Detect which cell encompasses the target text, then output its (x, y) center coordinate. 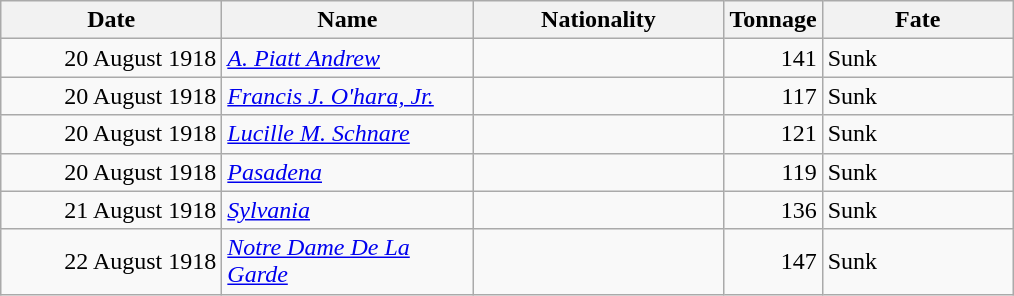
Name (348, 20)
A. Piatt Andrew (348, 58)
136 (773, 210)
Pasadena (348, 172)
Notre Dame De La Garde (348, 262)
22 August 1918 (112, 262)
147 (773, 262)
Francis J. O'hara, Jr. (348, 96)
117 (773, 96)
119 (773, 172)
21 August 1918 (112, 210)
Nationality (598, 20)
Sylvania (348, 210)
121 (773, 134)
141 (773, 58)
Fate (918, 20)
Lucille M. Schnare (348, 134)
Tonnage (773, 20)
Date (112, 20)
